Pinpoint the cell where the given text exists, returning its (x, y) midpoint coordinate. 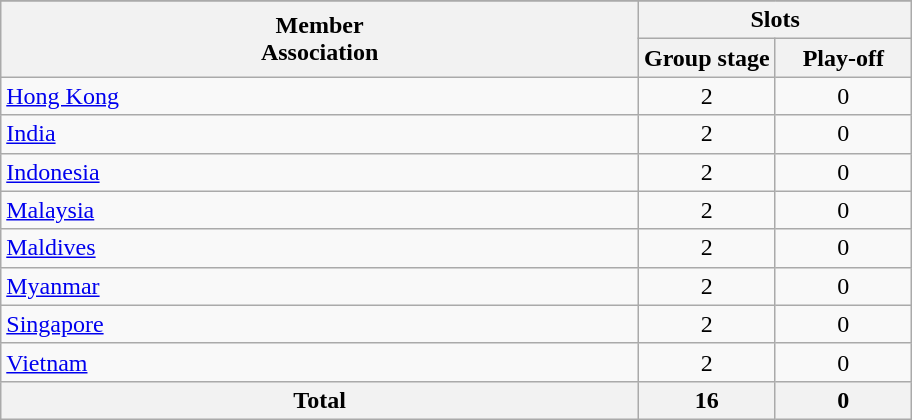
Maldives (320, 248)
India (320, 134)
Indonesia (320, 172)
Group stage (706, 58)
Myanmar (320, 286)
16 (706, 400)
MemberAssociation (320, 39)
Play-off (844, 58)
Malaysia (320, 210)
Singapore (320, 324)
Vietnam (320, 362)
Slots (774, 20)
Total (320, 400)
Hong Kong (320, 96)
